Output the (X, Y) coordinate of the center of the cell containing the given text.  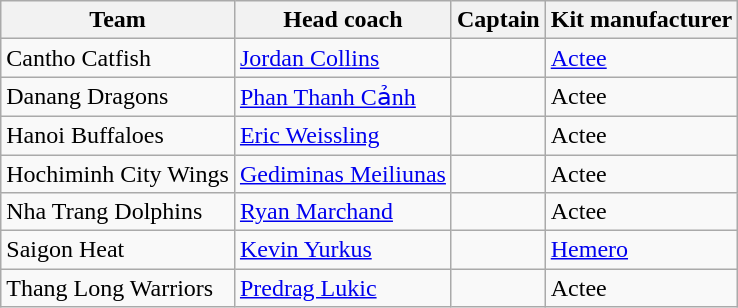
Danang Dragons (118, 97)
Thang Long Warriors (118, 288)
Kit manufacturer (642, 20)
Predrag Lukic (342, 288)
Gediminas Meiliunas (342, 173)
Hemero (642, 250)
Saigon Heat (118, 250)
Hochiminh City Wings (118, 173)
Hanoi Buffaloes (118, 135)
Nha Trang Dolphins (118, 212)
Kevin Yurkus (342, 250)
Eric Weissling (342, 135)
Team (118, 20)
Ryan Marchand (342, 212)
Phan Thanh Cảnh (342, 97)
Captain (498, 20)
Jordan Collins (342, 58)
Cantho Catfish (118, 58)
Head coach (342, 20)
